Detect which cell encompasses the target text, then output its [X, Y] center coordinate. 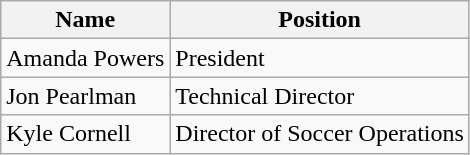
Kyle Cornell [86, 134]
Position [320, 20]
Name [86, 20]
Jon Pearlman [86, 96]
Technical Director [320, 96]
Director of Soccer Operations [320, 134]
President [320, 58]
Amanda Powers [86, 58]
